Detect which cell encompasses the target text, then output its (x, y) center coordinate. 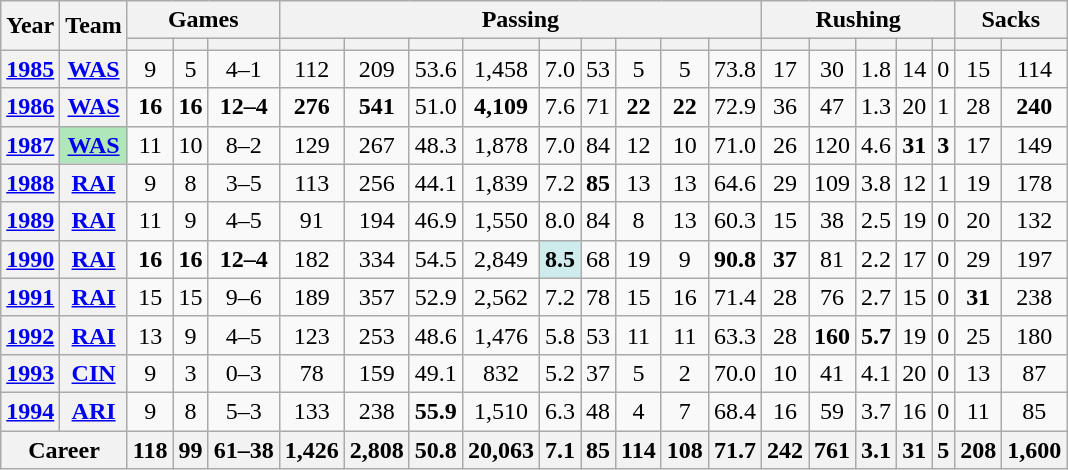
5.8 (560, 335)
1994 (30, 411)
189 (312, 297)
4.1 (876, 373)
9–6 (244, 297)
0–3 (244, 373)
90.8 (734, 259)
8.0 (560, 221)
3–5 (244, 183)
7.1 (560, 449)
178 (1034, 183)
2,562 (500, 297)
Career (64, 449)
1990 (30, 259)
267 (376, 145)
761 (832, 449)
7.6 (560, 107)
25 (978, 335)
72.9 (734, 107)
91 (312, 221)
71.0 (734, 145)
59 (832, 411)
108 (684, 449)
63.3 (734, 335)
71.7 (734, 449)
4 (639, 411)
71.4 (734, 297)
5–3 (244, 411)
123 (312, 335)
46.9 (436, 221)
1.8 (876, 69)
Team (94, 26)
76 (832, 297)
541 (376, 107)
1,839 (500, 183)
160 (832, 335)
7 (684, 411)
3.1 (876, 449)
1985 (30, 69)
208 (978, 449)
8.5 (560, 259)
6.3 (560, 411)
Games (203, 20)
Passing (520, 20)
36 (784, 107)
1993 (30, 373)
1,510 (500, 411)
2.5 (876, 221)
120 (832, 145)
256 (376, 183)
4–1 (244, 69)
14 (914, 69)
357 (376, 297)
8–2 (244, 145)
2,849 (500, 259)
132 (1034, 221)
51.0 (436, 107)
2 (684, 373)
73.8 (734, 69)
159 (376, 373)
4,109 (500, 107)
71 (598, 107)
242 (784, 449)
Sacks (1011, 20)
1991 (30, 297)
1,600 (1034, 449)
20,063 (500, 449)
129 (312, 145)
182 (312, 259)
253 (376, 335)
1989 (30, 221)
1992 (30, 335)
197 (1034, 259)
180 (1034, 335)
54.5 (436, 259)
Year (30, 26)
30 (832, 69)
209 (376, 69)
2.2 (876, 259)
ARI (94, 411)
5.7 (876, 335)
55.9 (436, 411)
81 (832, 259)
1,458 (500, 69)
61–38 (244, 449)
276 (312, 107)
1.3 (876, 107)
68.4 (734, 411)
53.6 (436, 69)
38 (832, 221)
48.3 (436, 145)
41 (832, 373)
60.3 (734, 221)
1987 (30, 145)
99 (190, 449)
149 (1034, 145)
1,878 (500, 145)
87 (1034, 373)
2.7 (876, 297)
112 (312, 69)
Rushing (858, 20)
CIN (94, 373)
133 (312, 411)
3.7 (876, 411)
52.9 (436, 297)
832 (500, 373)
2,808 (376, 449)
64.6 (734, 183)
1988 (30, 183)
334 (376, 259)
1,426 (312, 449)
3.8 (876, 183)
1986 (30, 107)
49.1 (436, 373)
48 (598, 411)
26 (784, 145)
50.8 (436, 449)
4.6 (876, 145)
44.1 (436, 183)
1,476 (500, 335)
240 (1034, 107)
68 (598, 259)
5.2 (560, 373)
70.0 (734, 373)
118 (150, 449)
113 (312, 183)
48.6 (436, 335)
194 (376, 221)
47 (832, 107)
109 (832, 183)
1,550 (500, 221)
